Capture the cell that displays the provided text and extract its [x, y] central coordinate. 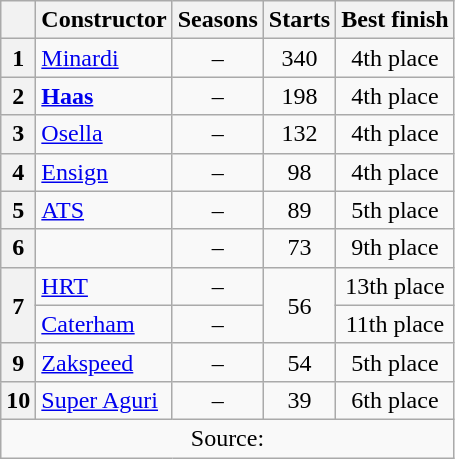
13th place [395, 286]
Seasons [218, 20]
Starts [299, 20]
6 [18, 248]
Minardi [104, 58]
Zakspeed [104, 362]
Osella [104, 134]
198 [299, 96]
132 [299, 134]
Ensign [104, 172]
4 [18, 172]
HRT [104, 286]
11th place [395, 324]
10 [18, 400]
98 [299, 172]
Best finish [395, 20]
39 [299, 400]
340 [299, 58]
56 [299, 305]
Source: [228, 438]
Constructor [104, 20]
7 [18, 305]
9th place [395, 248]
2 [18, 96]
ATS [104, 210]
Caterham [104, 324]
1 [18, 58]
9 [18, 362]
54 [299, 362]
73 [299, 248]
3 [18, 134]
6th place [395, 400]
89 [299, 210]
Haas [104, 96]
Super Aguri [104, 400]
5 [18, 210]
